Capture the cell that displays the provided text and extract its [X, Y] central coordinate. 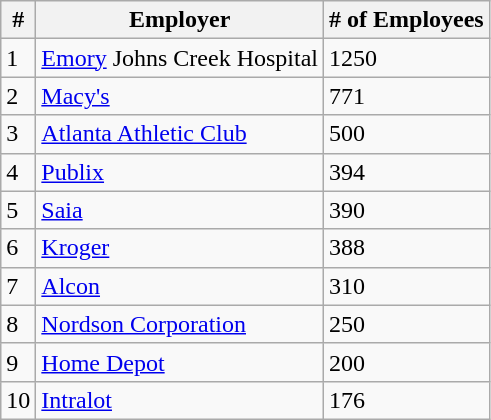
5 [18, 210]
10 [18, 400]
176 [407, 400]
Emory Johns Creek Hospital [180, 58]
1 [18, 58]
Nordson Corporation [180, 324]
6 [18, 248]
Alcon [180, 286]
Macy's [180, 96]
Atlanta Athletic Club [180, 134]
388 [407, 248]
# [18, 20]
Publix [180, 172]
3 [18, 134]
Intralot [180, 400]
250 [407, 324]
Home Depot [180, 362]
9 [18, 362]
4 [18, 172]
771 [407, 96]
500 [407, 134]
8 [18, 324]
Saia [180, 210]
200 [407, 362]
7 [18, 286]
1250 [407, 58]
Employer [180, 20]
Kroger [180, 248]
# of Employees [407, 20]
394 [407, 172]
2 [18, 96]
390 [407, 210]
310 [407, 286]
